Pinpoint the cell where the given text exists, returning its [X, Y] midpoint coordinate. 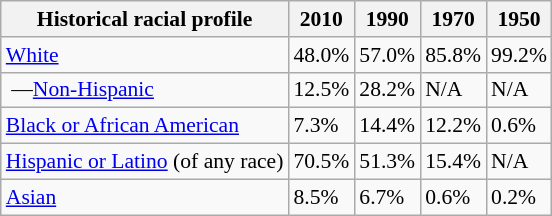
0.2% [519, 197]
1990 [387, 19]
8.5% [321, 197]
White [145, 55]
15.4% [453, 162]
99.2% [519, 55]
1950 [519, 19]
6.7% [387, 197]
70.5% [321, 162]
12.2% [453, 126]
Historical racial profile [145, 19]
48.0% [321, 55]
85.8% [453, 55]
14.4% [387, 126]
2010 [321, 19]
Asian [145, 197]
Black or African American [145, 126]
12.5% [321, 90]
—Non-Hispanic [145, 90]
1970 [453, 19]
57.0% [387, 55]
Hispanic or Latino (of any race) [145, 162]
51.3% [387, 162]
7.3% [321, 126]
28.2% [387, 90]
